Identify which cell holds the provided text, then report its (x, y) central coordinate. 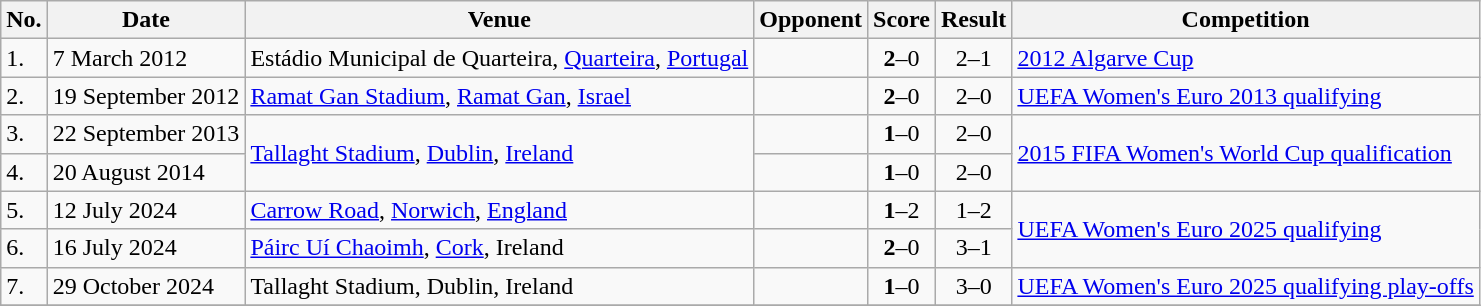
7. (24, 286)
4. (24, 172)
2–1 (973, 58)
UEFA Women's Euro 2025 qualifying play-offs (1246, 286)
16 July 2024 (146, 248)
1. (24, 58)
5. (24, 210)
Estádio Municipal de Quarteira, Quarteira, Portugal (500, 58)
Result (973, 20)
Date (146, 20)
2012 Algarve Cup (1246, 58)
2015 FIFA Women's World Cup qualification (1246, 153)
No. (24, 20)
Carrow Road, Norwich, England (500, 210)
20 August 2014 (146, 172)
Score (902, 20)
22 September 2013 (146, 134)
29 October 2024 (146, 286)
19 September 2012 (146, 96)
2. (24, 96)
3. (24, 134)
UEFA Women's Euro 2013 qualifying (1246, 96)
3–0 (973, 286)
Competition (1246, 20)
Opponent (811, 20)
UEFA Women's Euro 2025 qualifying (1246, 229)
Ramat Gan Stadium, Ramat Gan, Israel (500, 96)
3–1 (973, 248)
Venue (500, 20)
7 March 2012 (146, 58)
Páirc Uí Chaoimh, Cork, Ireland (500, 248)
6. (24, 248)
12 July 2024 (146, 210)
